Extract the [x, y] coordinate from the center of the cell holding the provided text.  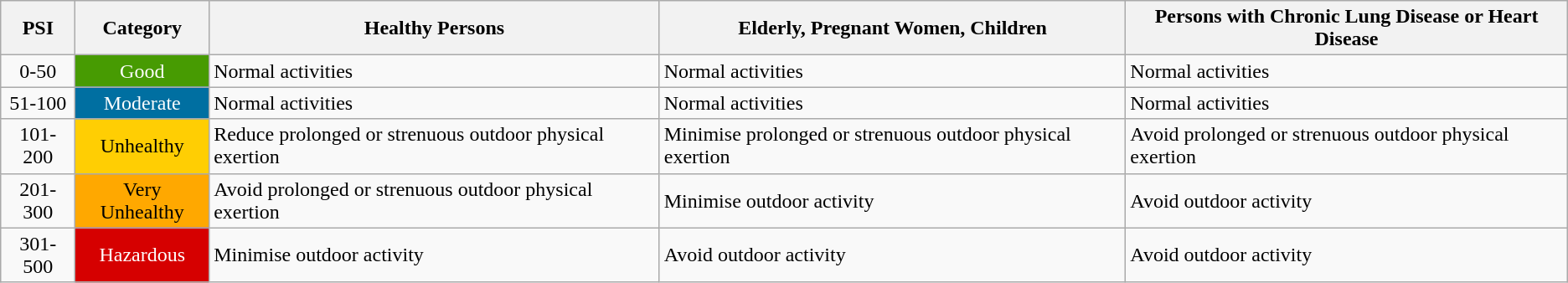
0-50 [39, 71]
301-500 [39, 255]
51-100 [39, 103]
Moderate [142, 103]
PSI [39, 28]
Healthy Persons [435, 28]
201-300 [39, 201]
101-200 [39, 146]
Unhealthy [142, 146]
Good [142, 71]
Very Unhealthy [142, 201]
Category [142, 28]
Persons with Chronic Lung Disease or Heart Disease [1347, 28]
Elderly, Pregnant Women, Children [893, 28]
Hazardous [142, 255]
Minimise prolonged or strenuous outdoor physical exertion [893, 146]
Reduce prolonged or strenuous outdoor physical exertion [435, 146]
